Scan for the cell matching the given text and deliver its (X, Y) coordinate at center. 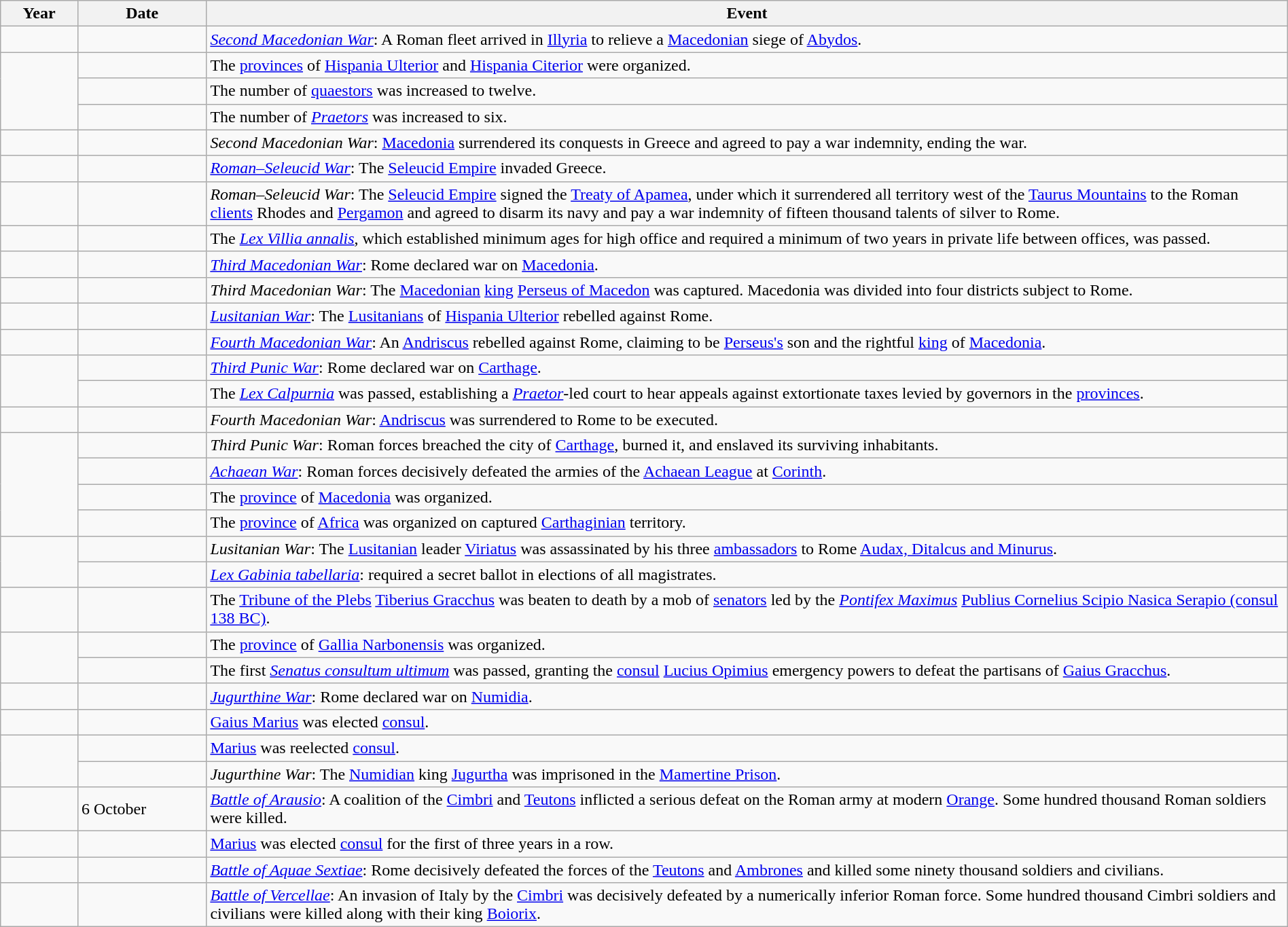
Battle of Aquae Sextiae: Rome decisively defeated the forces of the Teutons and Ambrones and killed some ninety thousand soldiers and civilians. (747, 870)
Second Macedonian War: Macedonia surrendered its conquests in Greece and agreed to pay a war indemnity, ending the war. (747, 143)
Third Punic War: Rome declared war on Carthage. (747, 368)
Lusitanian War: The Lusitanian leader Viriatus was assassinated by his three ambassadors to Rome Audax, Ditalcus and Minurus. (747, 549)
The number of Praetors was increased to six. (747, 117)
Year (39, 14)
Third Macedonian War: Rome declared war on Macedonia. (747, 264)
The Lex Calpurnia was passed, establishing a Praetor-led court to hear appeals against extortionate taxes levied by governors in the provinces. (747, 394)
Roman–Seleucid War: The Seleucid Empire invaded Greece. (747, 168)
Marius was reelected consul. (747, 748)
Event (747, 14)
Second Macedonian War: A Roman fleet arrived in Illyria to relieve a Macedonian siege of Abydos. (747, 39)
Third Punic War: Roman forces breached the city of Carthage, burned it, and enslaved its surviving inhabitants. (747, 446)
Lex Gabinia tabellaria: required a secret ballot in elections of all magistrates. (747, 575)
Jugurthine War: Rome declared war on Numidia. (747, 696)
Gaius Marius was elected consul. (747, 722)
Fourth Macedonian War: Andriscus was surrendered to Rome to be executed. (747, 420)
The number of quaestors was increased to twelve. (747, 91)
6 October (141, 810)
The province of Macedonia was organized. (747, 497)
Date (141, 14)
The provinces of Hispania Ulterior and Hispania Citerior were organized. (747, 65)
Lusitanian War: The Lusitanians of Hispania Ulterior rebelled against Rome. (747, 316)
The province of Africa was organized on captured Carthaginian territory. (747, 523)
Third Macedonian War: The Macedonian king Perseus of Macedon was captured. Macedonia was divided into four districts subject to Rome. (747, 290)
The province of Gallia Narbonensis was organized. (747, 644)
Marius was elected consul for the first of three years in a row. (747, 844)
The first Senatus consultum ultimum was passed, granting the consul Lucius Opimius emergency powers to defeat the partisans of Gaius Gracchus. (747, 670)
Achaean War: Roman forces decisively defeated the armies of the Achaean League at Corinth. (747, 471)
Jugurthine War: The Numidian king Jugurtha was imprisoned in the Mamertine Prison. (747, 774)
Fourth Macedonian War: An Andriscus rebelled against Rome, claiming to be Perseus's son and the rightful king of Macedonia. (747, 342)
